Locate the cell with the specified text and output its [x, y] center coordinate. 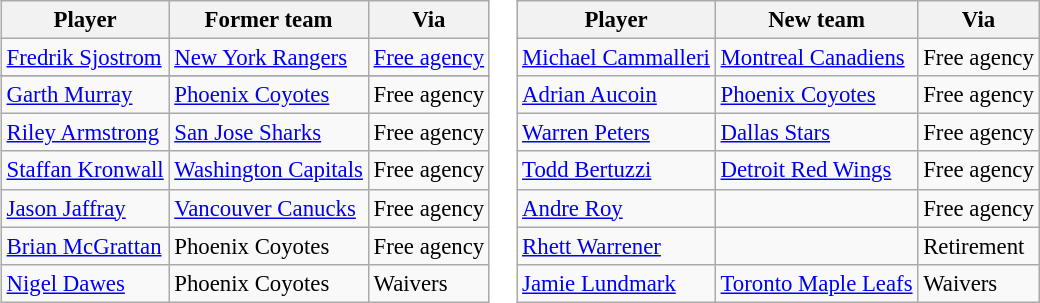
Michael Cammalleri [616, 58]
Nigel Dawes [85, 283]
Andre Roy [616, 208]
New team [816, 20]
Jamie Lundmark [616, 283]
Former team [268, 20]
Brian McGrattan [85, 246]
Montreal Canadiens [816, 58]
San Jose Sharks [268, 133]
Retirement [978, 246]
Vancouver Canucks [268, 208]
Riley Armstrong [85, 133]
Toronto Maple Leafs [816, 283]
Rhett Warrener [616, 246]
Fredrik Sjostrom [85, 58]
Washington Capitals [268, 170]
Todd Bertuzzi [616, 170]
Staffan Kronwall [85, 170]
Detroit Red Wings [816, 170]
Jason Jaffray [85, 208]
Warren Peters [616, 133]
New York Rangers [268, 58]
Garth Murray [85, 95]
Dallas Stars [816, 133]
Adrian Aucoin [616, 95]
